For the text-containing cell, return its midpoint in [X, Y] coordinate format. 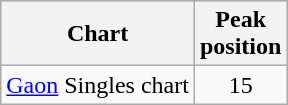
Peak position [240, 34]
Chart [98, 34]
Gaon Singles chart [98, 85]
15 [240, 85]
